Find where the given text appears and provide that cell's center as [x, y] coordinate. 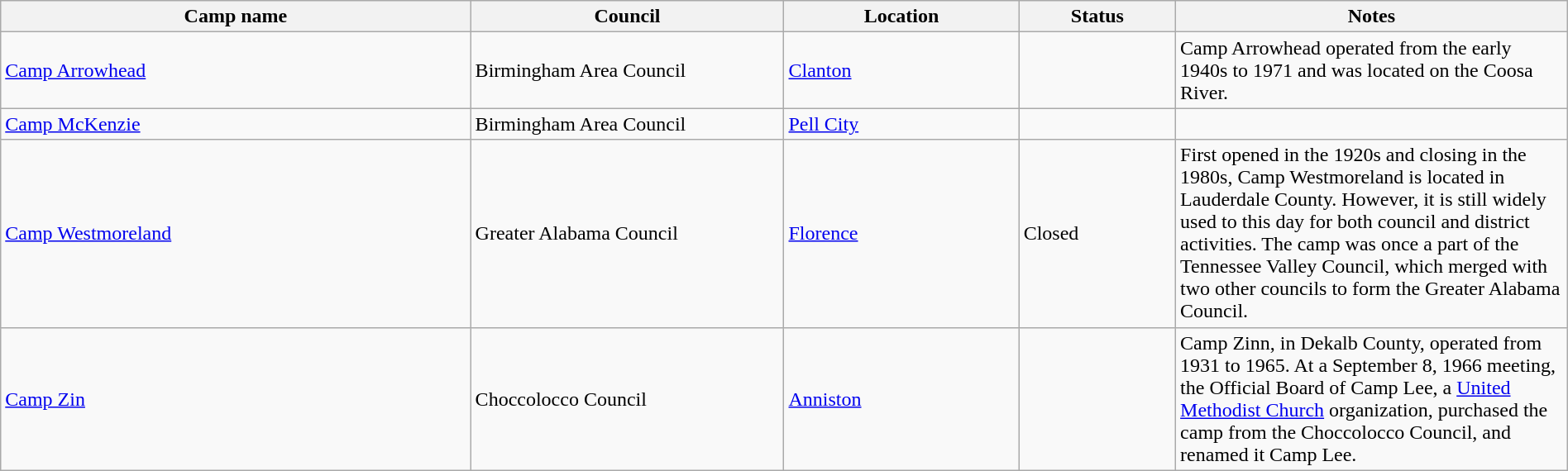
Notes [1372, 17]
Clanton [901, 70]
Closed [1097, 233]
Camp Arrowhead operated from the early 1940s to 1971 and was located on the Coosa River. [1372, 70]
Camp Zin [236, 398]
Pell City [901, 124]
Council [627, 17]
Choccolocco Council [627, 398]
Greater Alabama Council [627, 233]
Florence [901, 233]
Camp McKenzie [236, 124]
Camp Westmoreland [236, 233]
Camp name [236, 17]
Status [1097, 17]
Camp Arrowhead [236, 70]
Anniston [901, 398]
Location [901, 17]
